Find where the given text appears and provide that cell's center as [x, y] coordinate. 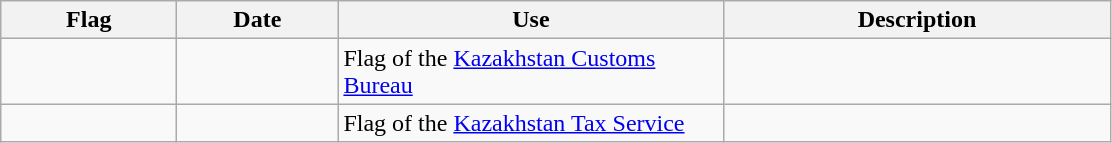
Flag of the Kazakhstan Customs Bureau [531, 72]
Date [258, 20]
Description [917, 20]
Flag of the Kazakhstan Tax Service [531, 123]
Flag [89, 20]
Use [531, 20]
